Extract the [x, y] coordinate from the center of the cell holding the provided text.  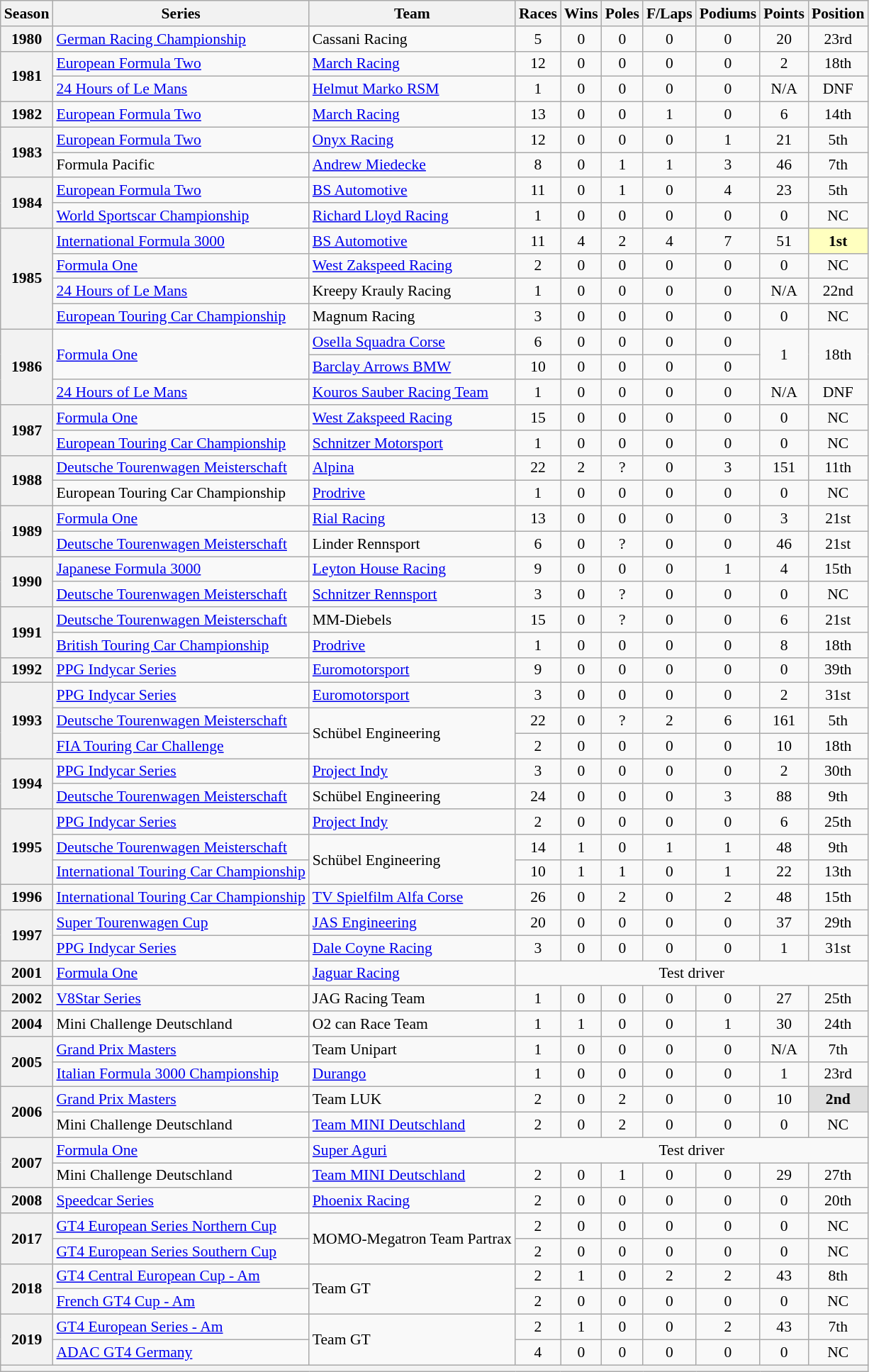
2005 [27, 1062]
Osella Squadra Corse [413, 342]
2018 [27, 1289]
8th [838, 1276]
Races [538, 13]
1993 [27, 720]
Kreepy Krauly Racing [413, 291]
Series [180, 13]
International Formula 3000 [180, 241]
1994 [27, 784]
26 [538, 898]
2006 [27, 1112]
21 [784, 140]
1980 [27, 39]
Wins [581, 13]
British Touring Car Championship [180, 645]
MM-Diebels [413, 620]
24 [538, 797]
V8Star Series [180, 999]
Phoenix Racing [413, 1201]
1st [838, 241]
Schnitzer Motorsport [413, 443]
1997 [27, 936]
Dale Coyne Racing [413, 948]
2019 [27, 1340]
7 [729, 241]
Schnitzer Rennsport [413, 595]
1982 [27, 115]
1985 [27, 279]
2002 [27, 999]
Linder Rennsport [413, 544]
Podiums [729, 13]
1995 [27, 847]
Onyx Racing [413, 140]
2008 [27, 1201]
27th [838, 1176]
51 [784, 241]
F/Laps [669, 13]
Durango [413, 1074]
Magnum Racing [413, 317]
11th [838, 468]
GT4 European Series Southern Cup [180, 1251]
1986 [27, 367]
27 [784, 999]
2017 [27, 1238]
Leyton House Racing [413, 569]
GT4 Central European Cup - Am [180, 1276]
Team [413, 13]
JAS Engineering [413, 923]
Japanese Formula 3000 [180, 569]
24th [838, 1024]
2007 [27, 1163]
Points [784, 13]
German Racing Championship [180, 39]
1983 [27, 152]
Helmut Marko RSM [413, 89]
1996 [27, 898]
Speedcar Series [180, 1201]
ADAC GT4 Germany [180, 1352]
TV Spielfilm Alfa Corse [413, 898]
Team LUK [413, 1100]
13th [838, 872]
1987 [27, 430]
Jaguar Racing [413, 974]
Season [27, 13]
30 [784, 1024]
Super Tourenwagen Cup [180, 923]
37 [784, 923]
1990 [27, 581]
1984 [27, 203]
161 [784, 721]
2004 [27, 1024]
Position [838, 13]
14 [538, 847]
29 [784, 1176]
Andrew Miedecke [413, 165]
1981 [27, 77]
151 [784, 468]
1988 [27, 481]
88 [784, 797]
Poles [622, 13]
1992 [27, 670]
Alpina [413, 468]
Rial Racing [413, 519]
22nd [838, 291]
World Sportscar Championship [180, 216]
GT4 European Series - Am [180, 1327]
2nd [838, 1100]
14th [838, 115]
1989 [27, 532]
29th [838, 923]
39th [838, 670]
Team Unipart [413, 1049]
JAG Racing Team [413, 999]
2001 [27, 974]
5 [538, 39]
Richard Lloyd Racing [413, 216]
Super Aguri [413, 1150]
French GT4 Cup - Am [180, 1302]
23 [784, 191]
1991 [27, 632]
Kouros Sauber Racing Team [413, 393]
30th [838, 771]
Cassani Racing [413, 39]
20th [838, 1201]
FIA Touring Car Challenge [180, 746]
GT4 European Series Northern Cup [180, 1226]
Formula Pacific [180, 165]
Italian Formula 3000 Championship [180, 1074]
O2 can Race Team [413, 1024]
Barclay Arrows BMW [413, 367]
MOMO-Megatron Team Partrax [413, 1238]
